Search for the cell housing the specified text and yield its (x, y) center coordinate. 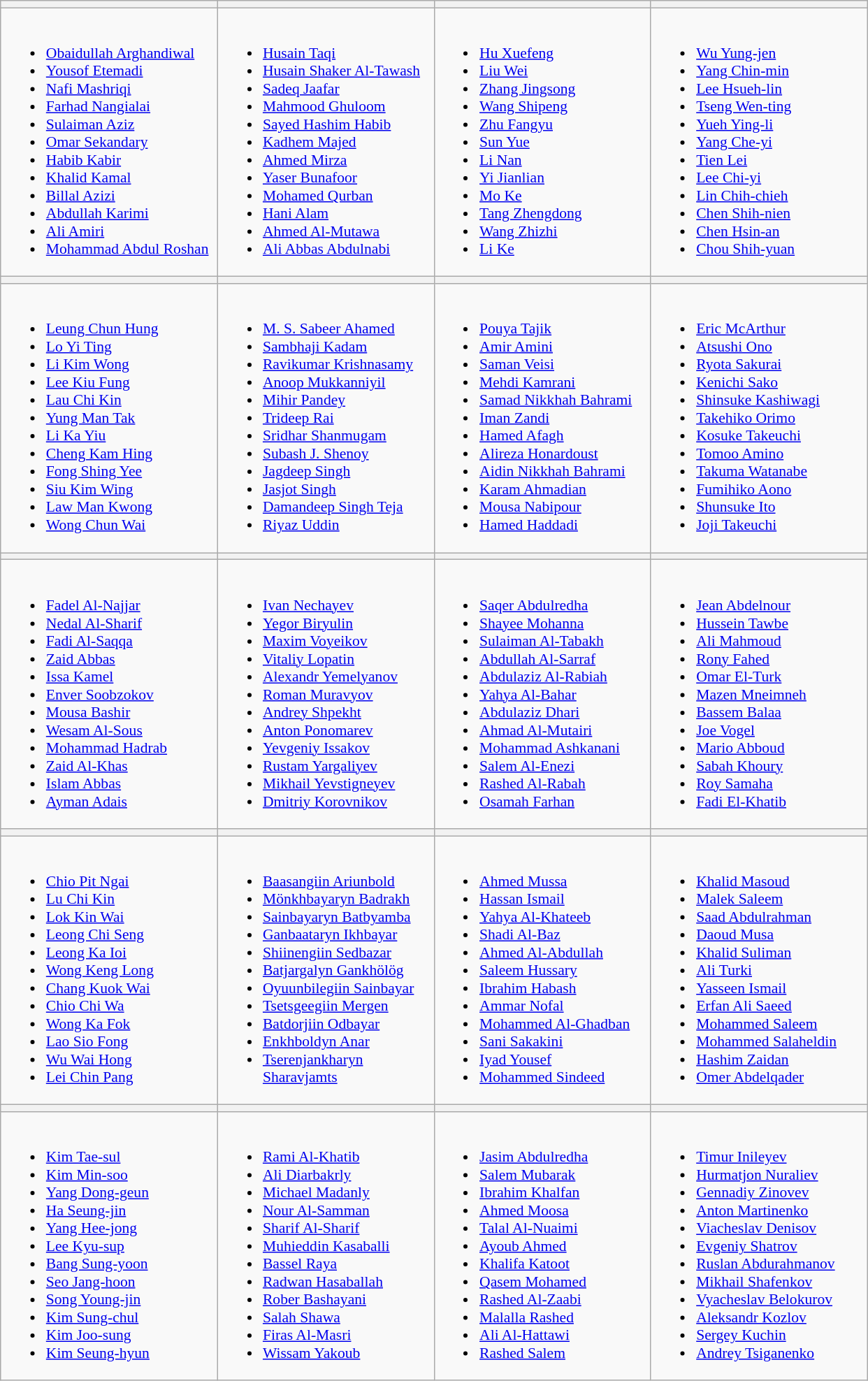
Chio Pit NgaiLu Chi KinLok Kin WaiLeong Chi SengLeong Ka IoiWong Keng LongChang Kuok WaiChio Chi WaWong Ka FokLao Sio FongWu Wai HongLei Chin Pang (109, 970)
Leung Chun HungLo Yi TingLi Kim WongLee Kiu FungLau Chi KinYung Man TakLi Ka YiuCheng Kam HingFong Shing YeeSiu Kim WingLaw Man KwongWong Chun Wai (109, 418)
Jean AbdelnourHussein TawbeAli MahmoudRony FahedOmar El-TurkMazen MneimnehBassem BalaaJoe VogelMario AbboudSabah KhouryRoy SamahaFadi El-Khatib (759, 695)
Hu XuefengLiu WeiZhang JingsongWang ShipengZhu FangyuSun YueLi NanYi JianlianMo KeTang ZhengdongWang ZhizhiLi Ke (542, 143)
Wu Yung-jenYang Chin-minLee Hsueh-linTseng Wen-tingYueh Ying-liYang Che-yiTien LeiLee Chi-yiLin Chih-chiehChen Shih-nienChen Hsin-anChou Shih-yuan (759, 143)
